Return the [X, Y] coordinate for the center point of the cell that contains the specified text.  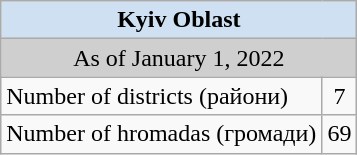
69 [340, 134]
Kyiv Oblast [179, 20]
7 [340, 96]
Number of districts (райони) [162, 96]
As of January 1, 2022 [179, 58]
Number of hromadas (громади) [162, 134]
